Output the (x, y) coordinate of the center of the cell containing the given text.  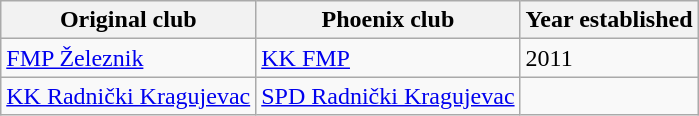
Phoenix club (388, 20)
2011 (609, 58)
KK Radnički Kragujevac (128, 96)
KK FMP (388, 58)
SPD Radnički Kragujevac (388, 96)
Original club (128, 20)
Year established (609, 20)
FMP Železnik (128, 58)
